Find where the given text appears and provide that cell's center as [X, Y] coordinate. 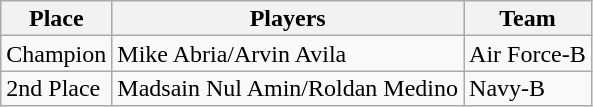
Players [288, 18]
Air Force-B [528, 54]
Team [528, 18]
Place [56, 18]
Mike Abria/Arvin Avila [288, 54]
Navy-B [528, 88]
Champion [56, 54]
Madsain Nul Amin/Roldan Medino [288, 88]
2nd Place [56, 88]
